Output the (X, Y) coordinate of the center of the cell containing the given text.  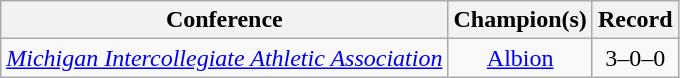
Albion (520, 58)
Record (635, 20)
Michigan Intercollegiate Athletic Association (224, 58)
Conference (224, 20)
3–0–0 (635, 58)
Champion(s) (520, 20)
